Find where the given text appears and provide that cell's center as (x, y) coordinate. 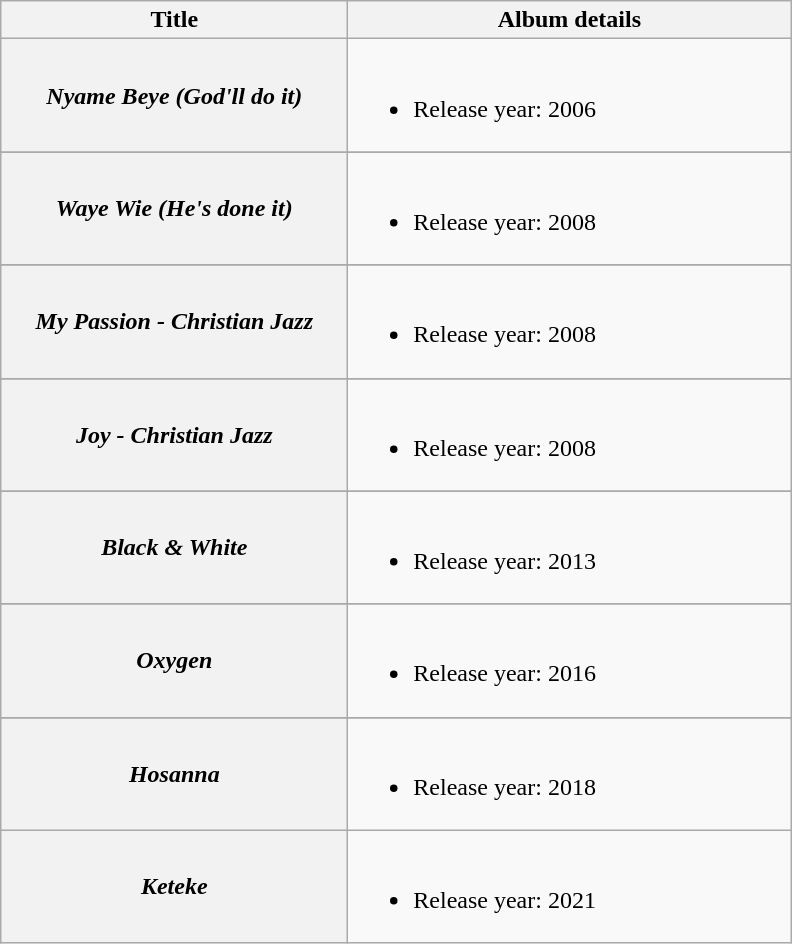
Release year: 2006 (570, 96)
Keteke (174, 886)
Release year: 2018 (570, 774)
Hosanna (174, 774)
Release year: 2013 (570, 548)
Black & White (174, 548)
Release year: 2016 (570, 660)
My Passion - Christian Jazz (174, 322)
Album details (570, 20)
Title (174, 20)
Release year: 2021 (570, 886)
Joy - Christian Jazz (174, 434)
Waye Wie (He's done it) (174, 208)
Oxygen (174, 660)
Nyame Beye (God'll do it) (174, 96)
